Return [X, Y] of the center of cell containing provided text 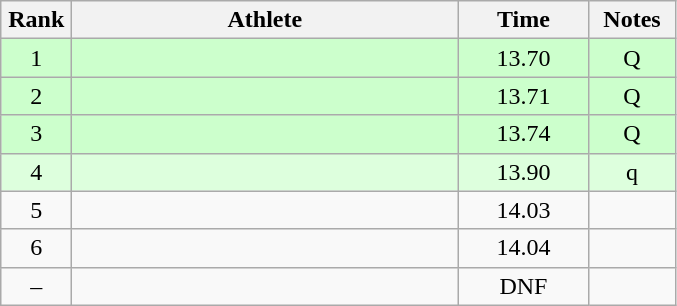
Notes [632, 20]
Time [524, 20]
13.70 [524, 58]
Rank [36, 20]
13.71 [524, 96]
3 [36, 134]
2 [36, 96]
Athlete [265, 20]
13.74 [524, 134]
DNF [524, 286]
13.90 [524, 172]
1 [36, 58]
q [632, 172]
6 [36, 248]
4 [36, 172]
– [36, 286]
5 [36, 210]
14.03 [524, 210]
14.04 [524, 248]
